From the cell containing the given text, extract its center point as [x, y] coordinate. 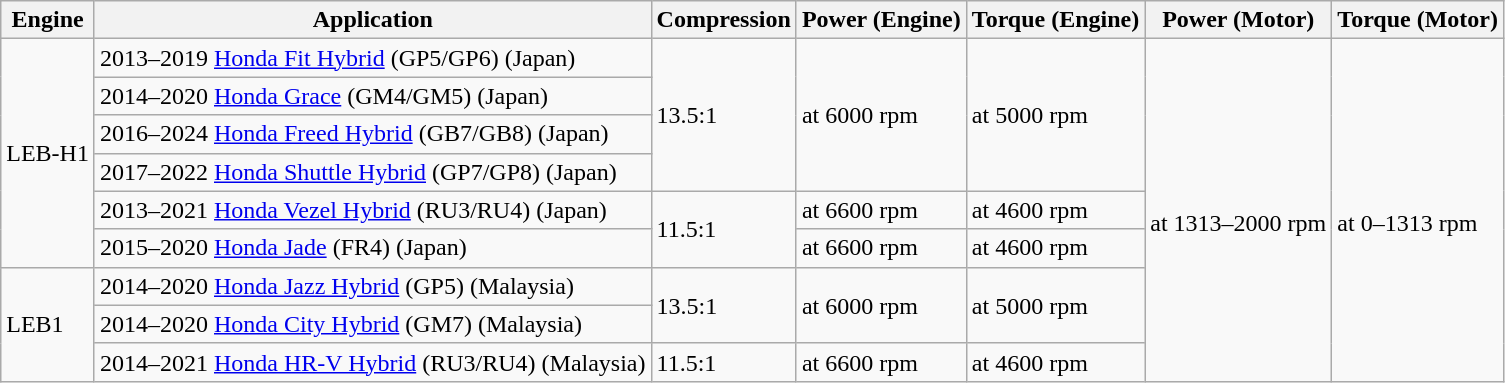
2017–2022 Honda Shuttle Hybrid (GP7/GP8) (Japan) [372, 172]
Torque (Engine) [1055, 20]
Power (Engine) [881, 20]
Application [372, 20]
Engine [48, 20]
2014–2020 Honda City Hybrid (GM7) (Malaysia) [372, 324]
LEB-H1 [48, 153]
at 0–1313 rpm [1418, 210]
LEB1 [48, 324]
2014–2021 Honda HR-V Hybrid (RU3/RU4) (Malaysia) [372, 362]
2015–2020 Honda Jade (FR4) (Japan) [372, 248]
2013–2019 Honda Fit Hybrid (GP5/GP6) (Japan) [372, 58]
at 1313–2000 rpm [1238, 210]
Compression [724, 20]
2013–2021 Honda Vezel Hybrid (RU3/RU4) (Japan) [372, 210]
Power (Motor) [1238, 20]
2016–2024 Honda Freed Hybrid (GB7/GB8) (Japan) [372, 134]
Torque (Motor) [1418, 20]
2014–2020 Honda Jazz Hybrid (GP5) (Malaysia) [372, 286]
2014–2020 Honda Grace (GM4/GM5) (Japan) [372, 96]
